Scan for the cell matching the given text and deliver its [x, y] coordinate at center. 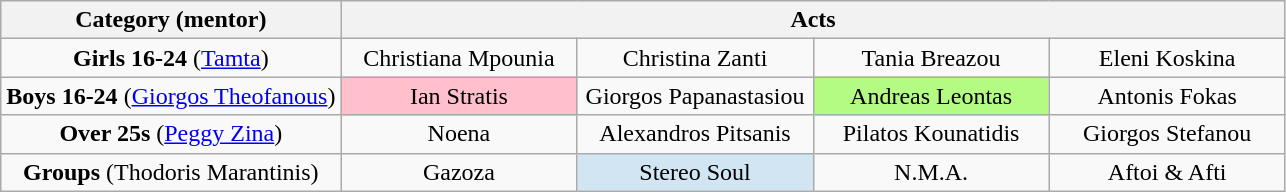
Eleni Koskina [1167, 58]
Groups (Thodoris Marantinis) [171, 172]
Antonis Fokas [1167, 96]
Giorgos Papanastasiou [695, 96]
Stereo Soul [695, 172]
Category (mentor) [171, 20]
Christina Zanti [695, 58]
Gazoza [459, 172]
Tania Breazou [931, 58]
Girls 16-24 (Tamta) [171, 58]
Pilatos Kounatidis [931, 134]
Ian Stratis [459, 96]
Aftoi & Afti [1167, 172]
Boys 16-24 (Giorgos Theofanous) [171, 96]
Andreas Leontas [931, 96]
Over 25s (Peggy Zina) [171, 134]
Christiana Mpounia [459, 58]
Alexandros Pitsanis [695, 134]
Giorgos Stefanou [1167, 134]
N.M.A. [931, 172]
Noena [459, 134]
Acts [813, 20]
